Output the (x, y) coordinate of the center of the cell containing the given text.  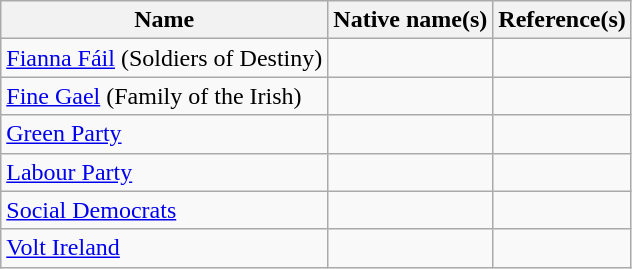
Fianna Fáil (Soldiers of Destiny) (164, 58)
Name (164, 20)
Native name(s) (410, 20)
Green Party (164, 134)
Social Democrats (164, 210)
Reference(s) (562, 20)
Volt Ireland (164, 248)
Labour Party (164, 172)
Fine Gael (Family of the Irish) (164, 96)
